Detect which cell encompasses the target text, then output its (x, y) center coordinate. 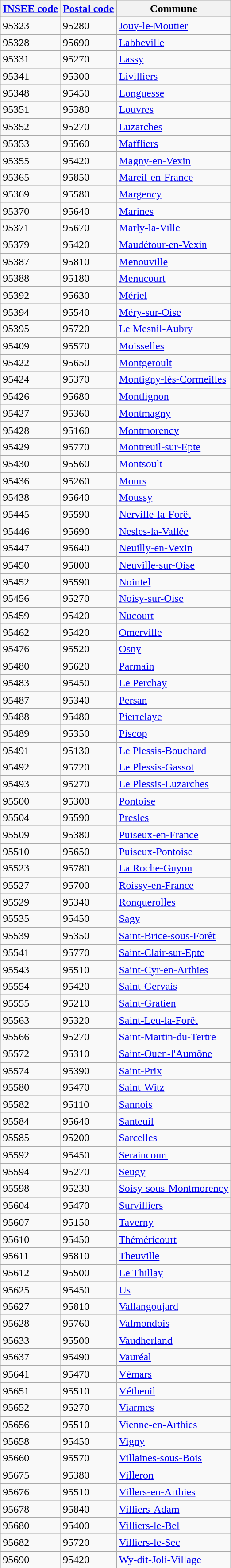
95554 (31, 986)
95607 (31, 1222)
Neuville-sur-Oise (173, 565)
Puiseux-en-France (173, 835)
Maffliers (173, 143)
Valmondois (173, 1324)
Wy-dit-Joli-Village (173, 1559)
95563 (31, 1020)
Saint-Witz (173, 1088)
95682 (31, 1542)
Villers-en-Arthies (173, 1492)
Theuville (173, 1256)
Us (173, 1290)
95840 (88, 1509)
Ronquerolles (173, 902)
INSEE code (31, 9)
Montsoult (173, 464)
Nerville-la-Forêt (173, 515)
Montmagny (173, 413)
95130 (88, 751)
95400 (88, 1525)
95371 (31, 228)
95160 (88, 430)
95574 (31, 1071)
Survilliers (173, 1205)
95360 (88, 413)
Longuesse (173, 93)
Le Plessis-Luzarches (173, 784)
95535 (31, 919)
Vauréal (173, 1357)
95611 (31, 1256)
Sarcelles (173, 1138)
95651 (31, 1391)
95260 (88, 480)
Théméricourt (173, 1239)
Vallangoujard (173, 1307)
95604 (31, 1205)
Saint-Gratien (173, 1003)
Noisy-sur-Oise (173, 599)
95504 (31, 818)
95637 (31, 1357)
Saint-Cyr-en-Arthies (173, 969)
95555 (31, 1003)
95459 (31, 616)
95476 (31, 649)
95630 (88, 295)
Vémars (173, 1374)
95452 (31, 582)
Neuilly-en-Vexin (173, 548)
Commune (173, 9)
95627 (31, 1307)
Piscop (173, 733)
95658 (31, 1441)
Magny-en-Vexin (173, 160)
95000 (88, 565)
95110 (88, 1104)
95633 (31, 1340)
Mours (173, 480)
Villiers-Adam (173, 1509)
95331 (31, 59)
Lassy (173, 59)
95392 (31, 295)
Saint-Clair-sur-Epte (173, 952)
Villeron (173, 1475)
Osny (173, 649)
Persan (173, 700)
Seugy (173, 1172)
Le Thillay (173, 1273)
95488 (31, 716)
Saint-Brice-sous-Forêt (173, 936)
95180 (88, 279)
Parmain (173, 666)
95523 (31, 868)
95230 (88, 1189)
95422 (31, 363)
95409 (31, 346)
95760 (88, 1324)
Margency (173, 194)
95320 (88, 1020)
Menucourt (173, 279)
95678 (31, 1509)
Montlignon (173, 396)
95150 (88, 1222)
95428 (31, 430)
95598 (31, 1189)
95540 (88, 312)
Nesles-la-Vallée (173, 531)
Méry-sur-Oise (173, 312)
95780 (88, 868)
Villiers-le-Sec (173, 1542)
Villiers-le-Bel (173, 1525)
95566 (31, 1037)
95492 (31, 767)
95612 (31, 1273)
Seraincourt (173, 1155)
Omerville (173, 632)
Vétheuil (173, 1391)
Livilliers (173, 76)
Pontoise (173, 801)
95430 (31, 464)
95700 (88, 885)
Taverny (173, 1222)
95491 (31, 751)
Montgeroult (173, 363)
Luzarches (173, 127)
95446 (31, 531)
Sagy (173, 919)
95620 (88, 666)
95610 (31, 1239)
Moussy (173, 498)
95365 (31, 177)
95487 (31, 700)
95656 (31, 1425)
Puiseux-Pontoise (173, 852)
Villaines-sous-Bois (173, 1458)
Nucourt (173, 616)
Saint-Gervais (173, 986)
95447 (31, 548)
95445 (31, 515)
Roissy-en-France (173, 885)
95850 (88, 177)
95427 (31, 413)
95323 (31, 26)
95341 (31, 76)
Montreuil-sur-Epte (173, 447)
95509 (31, 835)
95527 (31, 885)
Vaudherland (173, 1340)
Le Mesnil-Aubry (173, 329)
Saint-Martin-du-Tertre (173, 1037)
Maudétour-en-Vexin (173, 245)
Louvres (173, 110)
95200 (88, 1138)
Labbeville (173, 43)
95429 (31, 447)
95676 (31, 1492)
Menouville (173, 262)
95351 (31, 110)
95379 (31, 245)
Postal code (88, 9)
Mériel (173, 295)
95456 (31, 599)
Le Plessis-Gassot (173, 767)
Le Perchay (173, 683)
Santeuil (173, 1121)
Montmorency (173, 430)
95355 (31, 160)
95388 (31, 279)
95328 (31, 43)
95369 (31, 194)
Saint-Ouen-l'Aumône (173, 1054)
95353 (31, 143)
95529 (31, 902)
95493 (31, 784)
95490 (88, 1357)
95394 (31, 312)
95426 (31, 396)
95489 (31, 733)
95436 (31, 480)
Presles (173, 818)
Mareil-en-France (173, 177)
95539 (31, 936)
Saint-Prix (173, 1071)
95582 (31, 1104)
95210 (88, 1003)
Sannois (173, 1104)
Marly-la-Ville (173, 228)
Montigny-lès-Cormeilles (173, 379)
95594 (31, 1172)
Viarmes (173, 1408)
95625 (31, 1290)
95280 (88, 26)
95652 (31, 1408)
La Roche-Guyon (173, 868)
95585 (31, 1138)
Marines (173, 211)
Le Plessis-Bouchard (173, 751)
95395 (31, 329)
Vienne-en-Arthies (173, 1425)
95424 (31, 379)
95592 (31, 1155)
Moisselles (173, 346)
95390 (88, 1071)
95641 (31, 1374)
95675 (31, 1475)
Vigny (173, 1441)
Nointel (173, 582)
Soisy-sous-Montmorency (173, 1189)
95541 (31, 952)
95462 (31, 632)
95352 (31, 127)
95543 (31, 969)
Pierrelaye (173, 716)
95310 (88, 1054)
95572 (31, 1054)
Jouy-le-Moutier (173, 26)
95483 (31, 683)
Saint-Leu-la-Forêt (173, 1020)
95670 (88, 228)
95348 (31, 93)
95660 (31, 1458)
95520 (88, 649)
95628 (31, 1324)
95438 (31, 498)
95387 (31, 262)
95584 (31, 1121)
